Pinpoint the cell where the given text exists, returning its (X, Y) midpoint coordinate. 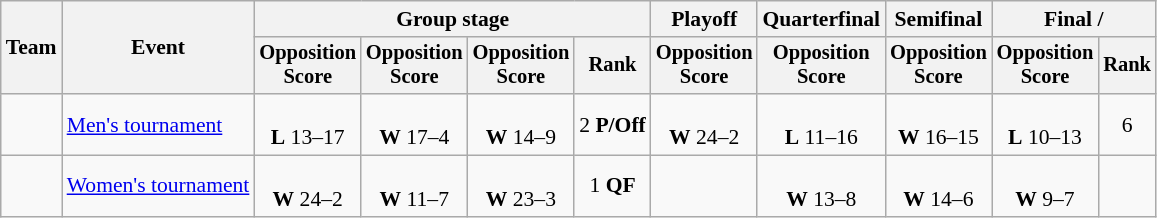
W 23–3 (522, 186)
Group stage (452, 19)
Quarterfinal (821, 19)
Men's tournament (158, 124)
W 9–7 (1046, 186)
Event (158, 48)
L 11–16 (821, 124)
W 16–15 (938, 124)
1 QF (612, 186)
Women's tournament (158, 186)
Playoff (704, 19)
Semifinal (938, 19)
W 17–4 (414, 124)
W 14–6 (938, 186)
L 13–17 (308, 124)
6 (1127, 124)
Final / (1074, 19)
Team (32, 48)
W 14–9 (522, 124)
W 11–7 (414, 186)
L 10–13 (1046, 124)
W 13–8 (821, 186)
2 P/Off (612, 124)
